Find where the given text appears and provide that cell's center as (x, y) coordinate. 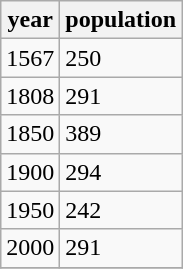
1808 (30, 96)
population (121, 20)
2000 (30, 248)
1567 (30, 58)
294 (121, 172)
year (30, 20)
1900 (30, 172)
250 (121, 58)
1950 (30, 210)
389 (121, 134)
242 (121, 210)
1850 (30, 134)
